Capture the cell that displays the provided text and extract its [X, Y] central coordinate. 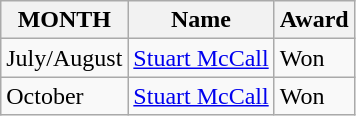
July/August [64, 58]
Name [201, 20]
Award [314, 20]
MONTH [64, 20]
October [64, 96]
